Capture the cell that displays the provided text and extract its [X, Y] central coordinate. 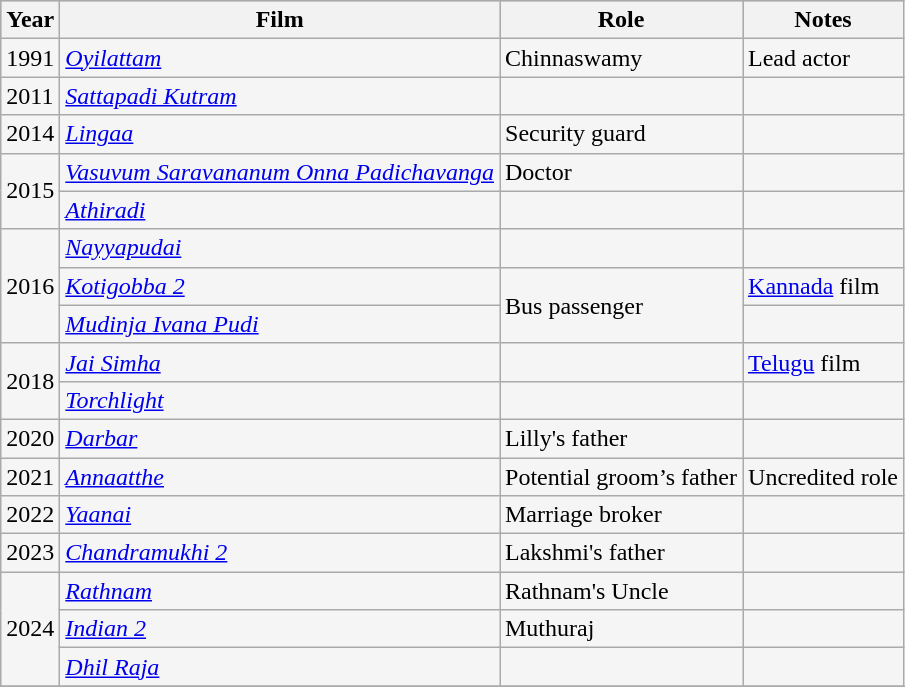
Role [622, 20]
2024 [30, 629]
Rathnam [280, 591]
Yaanai [280, 515]
Darbar [280, 438]
Lead actor [824, 58]
Bus passenger [622, 305]
2022 [30, 515]
Lingaa [280, 134]
Torchlight [280, 400]
Athiradi [280, 210]
Jai Simha [280, 362]
Lilly's father [622, 438]
2021 [30, 477]
Telugu film [824, 362]
Rathnam's Uncle [622, 591]
2015 [30, 191]
Kotigobba 2 [280, 286]
Nayyapudai [280, 248]
2023 [30, 553]
Muthuraj [622, 629]
Security guard [622, 134]
2018 [30, 381]
Mudinja Ivana Pudi [280, 324]
2011 [30, 96]
Lakshmi's father [622, 553]
Kannada film [824, 286]
Film [280, 20]
2014 [30, 134]
Potential groom’s father [622, 477]
Vasuvum Saravananum Onna Padichavanga [280, 172]
Dhil Raja [280, 667]
1991 [30, 58]
Indian 2 [280, 629]
Doctor [622, 172]
Sattapadi Kutram [280, 96]
Year [30, 20]
2020 [30, 438]
Notes [824, 20]
Oyilattam [280, 58]
Annaatthe [280, 477]
Chinnaswamy [622, 58]
Chandramukhi 2 [280, 553]
2016 [30, 286]
Marriage broker [622, 515]
Uncredited role [824, 477]
